For the text-containing cell, return its midpoint in (X, Y) coordinate format. 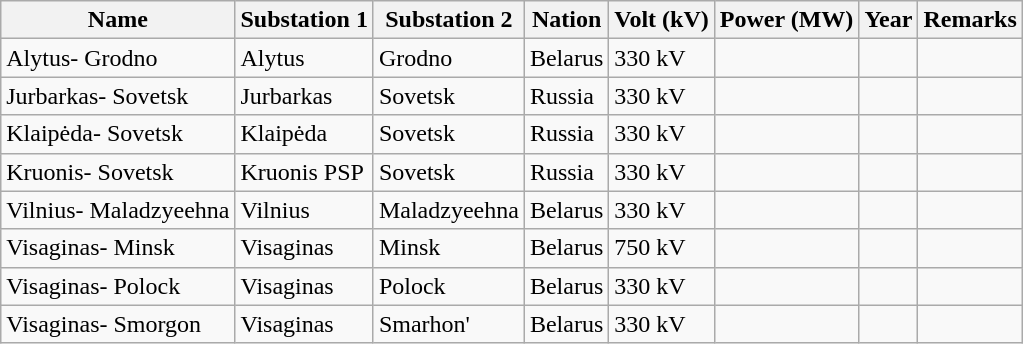
Visaginas- Minsk (118, 248)
Jurbarkas (304, 96)
Alytus (304, 58)
750 kV (662, 248)
Klaipėda- Sovetsk (118, 134)
Remarks (970, 20)
Visaginas- Polock (118, 286)
Kruonis- Sovetsk (118, 172)
Year (888, 20)
Name (118, 20)
Minsk (448, 248)
Vilnius (304, 210)
Alytus- Grodno (118, 58)
Grodno (448, 58)
Polock (448, 286)
Visaginas- Smorgon (118, 324)
Substation 1 (304, 20)
Jurbarkas- Sovetsk (118, 96)
Volt (kV) (662, 20)
Kruonis PSP (304, 172)
Maladzyeehna (448, 210)
Vilnius- Maladzyeehna (118, 210)
Smarhon' (448, 324)
Klaipėda (304, 134)
Power (MW) (786, 20)
Nation (566, 20)
Substation 2 (448, 20)
